Find where the given text appears and provide that cell's center as [x, y] coordinate. 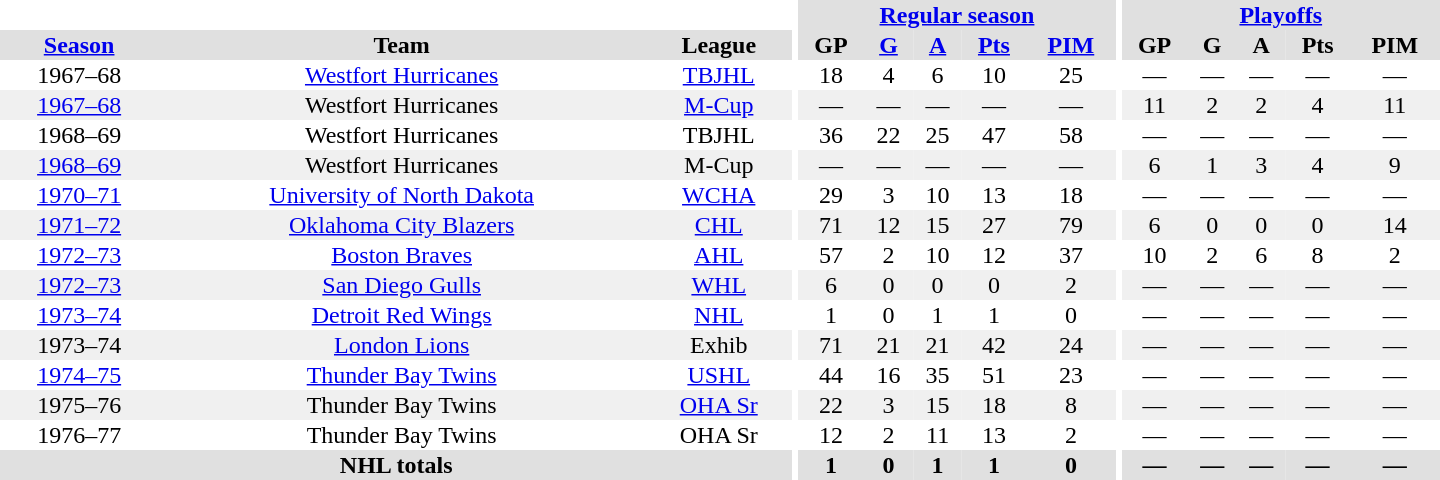
League [718, 45]
NHL totals [396, 465]
WCHA [718, 195]
San Diego Gulls [402, 285]
NHL [718, 315]
Oklahoma City Blazers [402, 225]
79 [1071, 225]
University of North Dakota [402, 195]
Playoffs [1281, 15]
1974–75 [79, 375]
Team [402, 45]
16 [888, 375]
Season [79, 45]
24 [1071, 345]
58 [1071, 135]
37 [1071, 255]
23 [1071, 375]
44 [831, 375]
9 [1394, 165]
36 [831, 135]
42 [994, 345]
14 [1394, 225]
47 [994, 135]
1976–77 [79, 435]
35 [938, 375]
Regular season [957, 15]
1970–71 [79, 195]
Exhib [718, 345]
London Lions [402, 345]
USHL [718, 375]
27 [994, 225]
1975–76 [79, 405]
CHL [718, 225]
WHL [718, 285]
1971–72 [79, 225]
AHL [718, 255]
Detroit Red Wings [402, 315]
57 [831, 255]
29 [831, 195]
Boston Braves [402, 255]
51 [994, 375]
